Search for the cell housing the specified text and yield its [x, y] center coordinate. 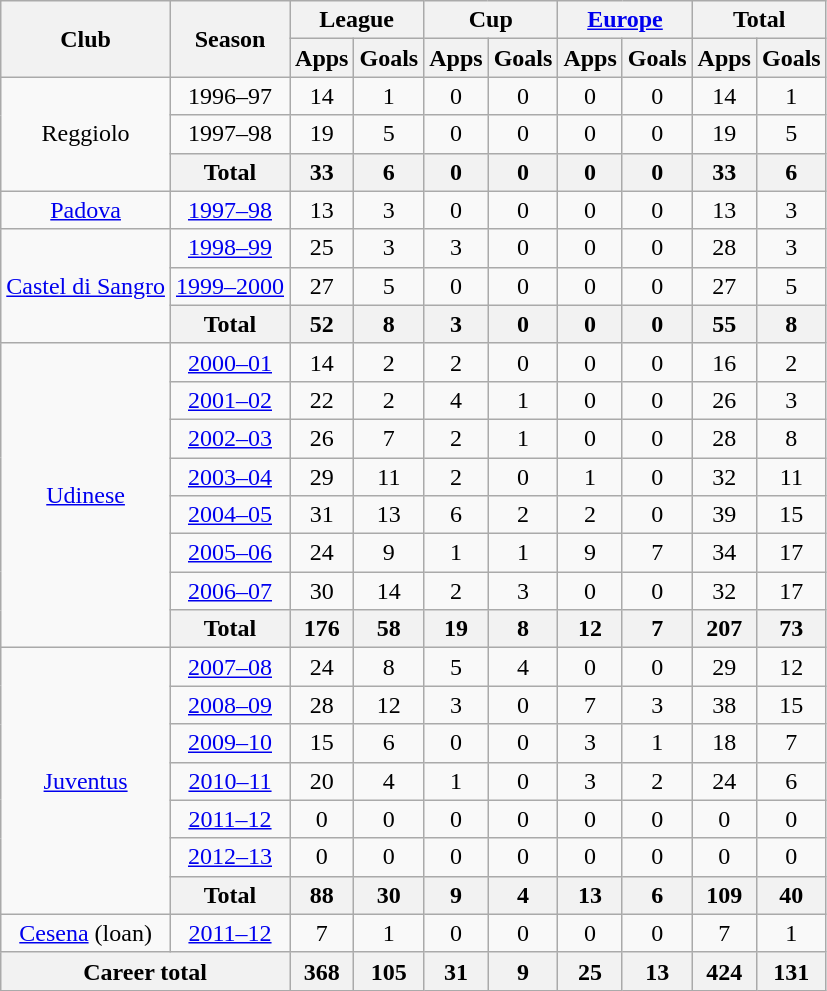
Cesena (loan) [86, 933]
2007–08 [230, 667]
34 [724, 553]
88 [322, 895]
105 [389, 971]
2001–02 [230, 400]
Cup [491, 20]
2012–13 [230, 857]
38 [724, 705]
1998–99 [230, 248]
22 [322, 400]
16 [724, 362]
2010–11 [230, 781]
1999–2000 [230, 286]
Club [86, 39]
2000–01 [230, 362]
Europe [625, 20]
2008–09 [230, 705]
131 [791, 971]
39 [724, 515]
18 [724, 743]
Castel di Sangro [86, 286]
2005–06 [230, 553]
Reggiolo [86, 134]
368 [322, 971]
58 [389, 629]
2002–03 [230, 438]
20 [322, 781]
Udinese [86, 495]
207 [724, 629]
424 [724, 971]
2006–07 [230, 591]
League [357, 20]
2003–04 [230, 477]
Career total [146, 971]
40 [791, 895]
Season [230, 39]
73 [791, 629]
2009–10 [230, 743]
109 [724, 895]
2004–05 [230, 515]
1996–97 [230, 96]
176 [322, 629]
Juventus [86, 781]
55 [724, 324]
Padova [86, 210]
52 [322, 324]
